Determine the [x, y] coordinate at the center of the cell enclosing the given text.  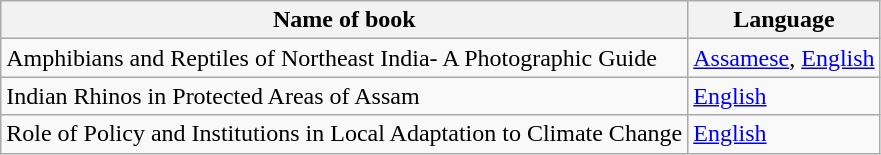
Role of Policy and Institutions in Local Adaptation to Climate Change [344, 134]
Amphibians and Reptiles of Northeast India- A Photographic Guide [344, 58]
Language [784, 20]
Assamese, English [784, 58]
Indian Rhinos in Protected Areas of Assam [344, 96]
Name of book [344, 20]
